Detect which cell encompasses the target text, then output its [x, y] center coordinate. 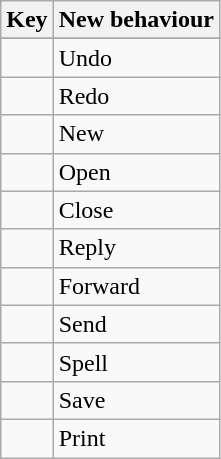
Open [136, 172]
Print [136, 438]
Save [136, 400]
Close [136, 210]
Key [27, 20]
Reply [136, 248]
New [136, 134]
Undo [136, 58]
Redo [136, 96]
Forward [136, 286]
Spell [136, 362]
New behaviour [136, 20]
Send [136, 324]
